For the text-containing cell, return its midpoint in [x, y] coordinate format. 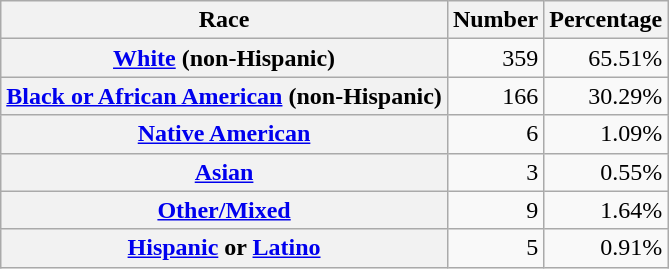
1.09% [606, 134]
Black or African American (non-Hispanic) [224, 96]
Asian [224, 172]
Percentage [606, 20]
Race [224, 20]
9 [495, 210]
0.55% [606, 172]
Other/Mixed [224, 210]
30.29% [606, 96]
Number [495, 20]
3 [495, 172]
White (non-Hispanic) [224, 58]
Native American [224, 134]
1.64% [606, 210]
5 [495, 248]
359 [495, 58]
Hispanic or Latino [224, 248]
65.51% [606, 58]
6 [495, 134]
0.91% [606, 248]
166 [495, 96]
